Scan for the cell matching the given text and deliver its [x, y] coordinate at center. 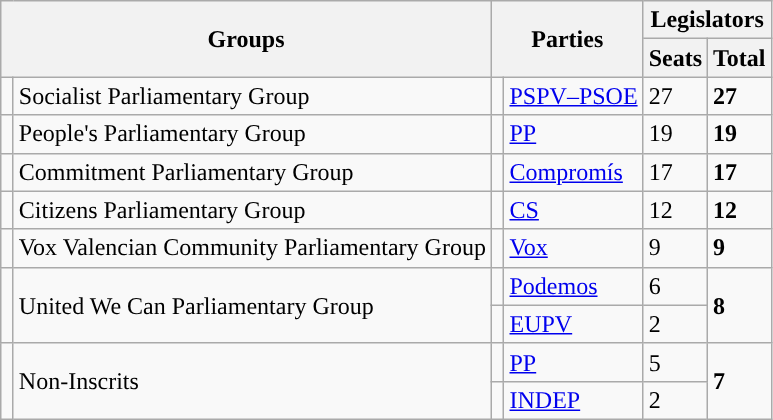
EUPV [574, 324]
7 [740, 381]
CS [574, 210]
PSPV–PSOE [574, 96]
8 [740, 305]
6 [675, 286]
Vox Valencian Community Parliamentary Group [252, 248]
Parties [567, 39]
Socialist Parliamentary Group [252, 96]
Seats [675, 58]
United We Can Parliamentary Group [252, 305]
People's Parliamentary Group [252, 134]
Total [740, 58]
Citizens Parliamentary Group [252, 210]
Compromís [574, 172]
INDEP [574, 400]
Commitment Parliamentary Group [252, 172]
Podemos [574, 286]
5 [675, 362]
Non-Inscrits [252, 381]
Groups [246, 39]
Vox [574, 248]
Legislators [707, 20]
